Locate the cell with the specified text and output its [X, Y] center coordinate. 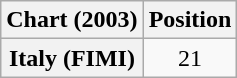
Position [190, 20]
21 [190, 58]
Chart (2003) [72, 20]
Italy (FIMI) [72, 58]
